Detect which cell encompasses the target text, then output its [X, Y] center coordinate. 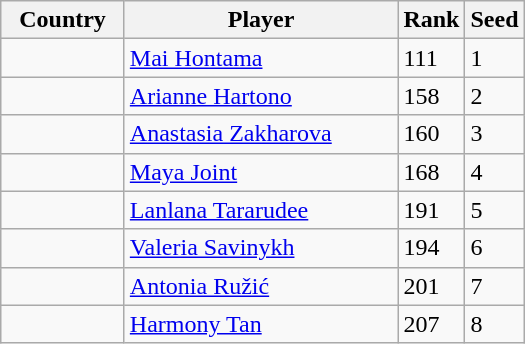
Arianne Hartono [261, 96]
158 [432, 96]
2 [494, 96]
191 [432, 210]
8 [494, 324]
Maya Joint [261, 172]
168 [432, 172]
201 [432, 286]
Anastasia Zakharova [261, 134]
Rank [432, 20]
Harmony Tan [261, 324]
4 [494, 172]
Seed [494, 20]
Mai Hontama [261, 58]
Country [63, 20]
194 [432, 248]
3 [494, 134]
7 [494, 286]
111 [432, 58]
160 [432, 134]
6 [494, 248]
1 [494, 58]
207 [432, 324]
Lanlana Tararudee [261, 210]
Antonia Ružić [261, 286]
Valeria Savinykh [261, 248]
Player [261, 20]
5 [494, 210]
